Locate the cell with the specified text and output its (X, Y) center coordinate. 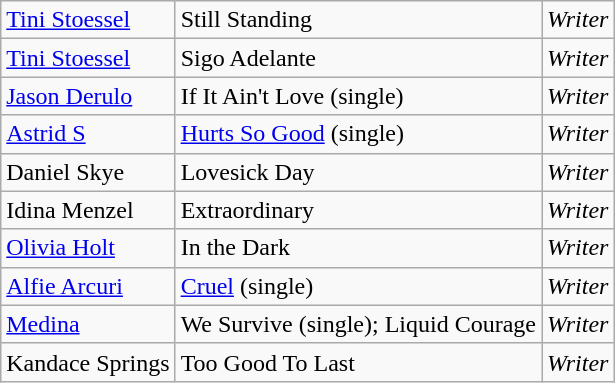
Idina Menzel (88, 210)
Too Good To Last (358, 362)
Olivia Holt (88, 248)
Extraordinary (358, 210)
Daniel Skye (88, 172)
Lovesick Day (358, 172)
Alfie Arcuri (88, 286)
Jason Derulo (88, 96)
Still Standing (358, 20)
If It Ain't Love (single) (358, 96)
In the Dark (358, 248)
Kandace Springs (88, 362)
Astrid S (88, 134)
Cruel (single) (358, 286)
Sigo Adelante (358, 58)
We Survive (single); Liquid Courage (358, 324)
Hurts So Good (single) (358, 134)
Medina (88, 324)
